Provide the [X, Y] coordinate of the cell's center where the given text is located.  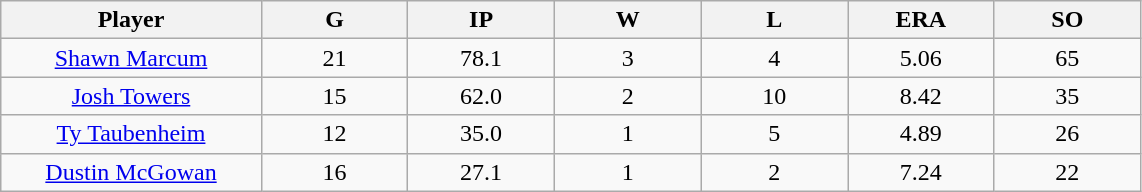
G [334, 20]
27.1 [482, 172]
Ty Taubenheim [132, 134]
Player [132, 20]
4 [774, 58]
78.1 [482, 58]
Dustin McGowan [132, 172]
26 [1068, 134]
Shawn Marcum [132, 58]
21 [334, 58]
3 [628, 58]
W [628, 20]
8.42 [922, 96]
ERA [922, 20]
35.0 [482, 134]
15 [334, 96]
10 [774, 96]
12 [334, 134]
65 [1068, 58]
IP [482, 20]
16 [334, 172]
22 [1068, 172]
7.24 [922, 172]
Josh Towers [132, 96]
SO [1068, 20]
5.06 [922, 58]
5 [774, 134]
62.0 [482, 96]
4.89 [922, 134]
L [774, 20]
35 [1068, 96]
